Pinpoint the cell where the given text exists, returning its (x, y) midpoint coordinate. 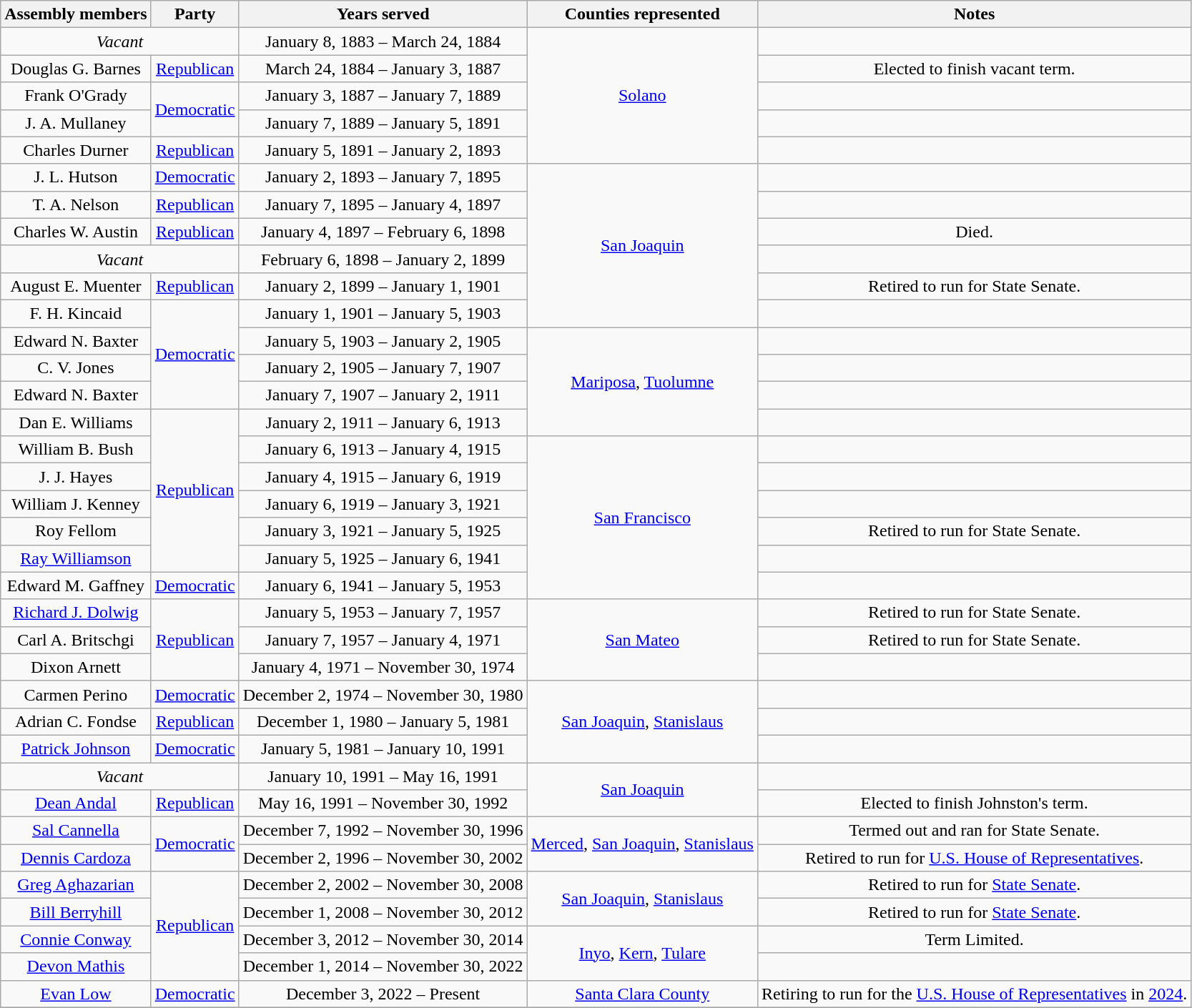
Greg Aghazarian (76, 885)
Evan Low (76, 994)
December 2, 1996 – November 30, 2002 (383, 858)
Elected to finish Johnston's term. (974, 804)
San Mateo (642, 640)
January 1, 1901 – January 5, 1903 (383, 313)
January 5, 1925 – January 6, 1941 (383, 558)
F. H. Kincaid (76, 313)
December 3, 2012 – November 30, 2014 (383, 939)
Retired to run for U.S. House of Representatives. (974, 858)
Patrick Johnson (76, 748)
Counties represented (642, 14)
Notes (974, 14)
January 5, 1953 – January 7, 1957 (383, 613)
December 1, 1980 – January 5, 1981 (383, 721)
January 4, 1915 – January 6, 1919 (383, 477)
January 10, 1991 – May 16, 1991 (383, 776)
Douglas G. Barnes (76, 69)
Assembly members (76, 14)
Party (194, 14)
Charles Durner (76, 150)
January 3, 1921 – January 5, 1925 (383, 531)
William J. Kenney (76, 504)
January 6, 1941 – January 5, 1953 (383, 585)
Term Limited. (974, 939)
Merced, San Joaquin, Stanislaus (642, 844)
August E. Muenter (76, 286)
Ray Williamson (76, 558)
Edward M. Gaffney (76, 585)
Carmen Perino (76, 694)
December 3, 2022 – Present (383, 994)
Richard J. Dolwig (76, 613)
Carl A. Britschgi (76, 640)
Santa Clara County (642, 994)
J. A. Mullaney (76, 123)
Mariposa, Tuolumne (642, 382)
Solano (642, 96)
January 6, 1919 – January 3, 1921 (383, 504)
January 3, 1887 – January 7, 1889 (383, 96)
February 6, 1898 – January 2, 1899 (383, 259)
William B. Bush (76, 450)
March 24, 1884 – January 3, 1887 (383, 69)
Dixon Arnett (76, 667)
January 7, 1889 – January 5, 1891 (383, 123)
C. V. Jones (76, 368)
December 7, 1992 – November 30, 1996 (383, 831)
January 7, 1957 – January 4, 1971 (383, 640)
May 16, 1991 – November 30, 1992 (383, 804)
December 2, 1974 – November 30, 1980 (383, 694)
Devon Mathis (76, 967)
January 5, 1891 – January 2, 1893 (383, 150)
Sal Cannella (76, 831)
December 1, 2014 – November 30, 2022 (383, 967)
January 8, 1883 – March 24, 1884 (383, 41)
January 7, 1907 – January 2, 1911 (383, 395)
January 6, 1913 – January 4, 1915 (383, 450)
January 2, 1905 – January 7, 1907 (383, 368)
Charles W. Austin (76, 232)
Dennis Cardoza (76, 858)
January 2, 1899 – January 1, 1901 (383, 286)
Bill Berryhill (76, 912)
J. L. Hutson (76, 177)
December 2, 2002 – November 30, 2008 (383, 885)
Inyo, Kern, Tulare (642, 953)
Roy Fellom (76, 531)
Dean Andal (76, 804)
San Francisco (642, 518)
T. A. Nelson (76, 204)
January 4, 1971 – November 30, 1974 (383, 667)
Adrian C. Fondse (76, 721)
Years served (383, 14)
January 7, 1895 – January 4, 1897 (383, 204)
Termed out and ran for State Senate. (974, 831)
Died. (974, 232)
December 1, 2008 – November 30, 2012 (383, 912)
January 2, 1911 – January 6, 1913 (383, 423)
January 5, 1903 – January 2, 1905 (383, 341)
Dan E. Williams (76, 423)
January 5, 1981 – January 10, 1991 (383, 748)
Retiring to run for the U.S. House of Representatives in 2024. (974, 994)
J. J. Hayes (76, 477)
January 2, 1893 – January 7, 1895 (383, 177)
Connie Conway (76, 939)
Frank O'Grady (76, 96)
Elected to finish vacant term. (974, 69)
January 4, 1897 – February 6, 1898 (383, 232)
